Determine the (x, y) coordinate at the center of the cell enclosing the given text.  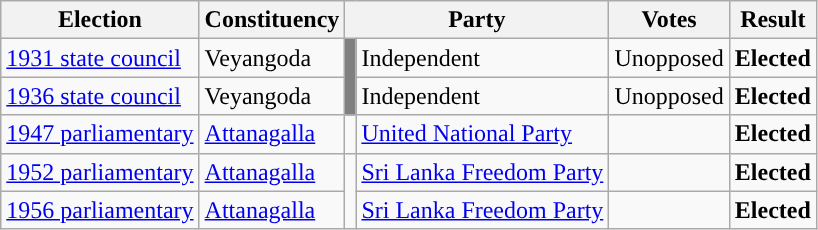
Constituency (272, 20)
1936 state council (100, 96)
United National Party (482, 134)
1947 parliamentary (100, 134)
1956 parliamentary (100, 210)
1931 state council (100, 58)
1952 parliamentary (100, 172)
Party (477, 20)
Result (772, 20)
Votes (669, 20)
Election (100, 20)
